Capture the cell that displays the provided text and extract its [X, Y] central coordinate. 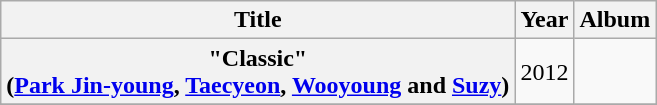
2012 [544, 72]
Album [615, 20]
Title [258, 20]
Year [544, 20]
"Classic"(Park Jin-young, Taecyeon, Wooyoung and Suzy) [258, 72]
